Extract the (x, y) coordinate from the center of the cell holding the provided text.  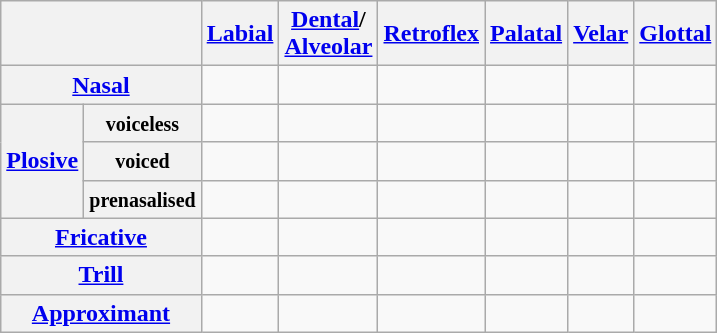
Velar (601, 34)
Glottal (676, 34)
prenasalised (142, 199)
Fricative (101, 237)
Palatal (526, 34)
Trill (101, 275)
Retroflex (432, 34)
Plosive (42, 161)
Nasal (101, 85)
voiceless (142, 123)
Approximant (101, 313)
voiced (142, 161)
Dental/Alveolar (328, 34)
Labial (240, 34)
